For the text-containing cell, return its midpoint in (X, Y) coordinate format. 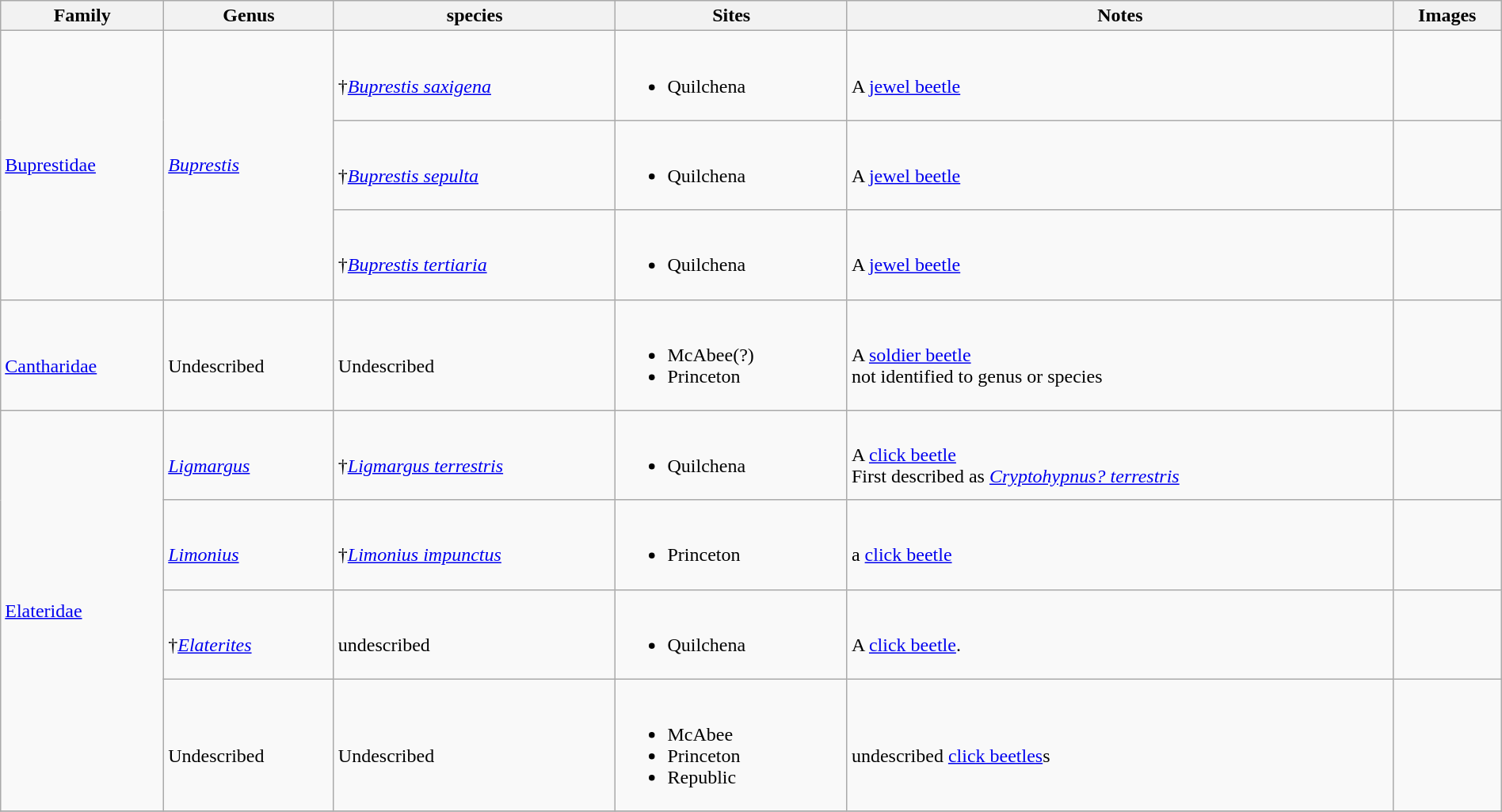
†Buprestis sepulta (475, 165)
Buprestidae (82, 165)
Ligmargus (249, 455)
A soldier beetle not identified to genus or species (1120, 355)
†Ligmargus terrestris (475, 455)
Family (82, 16)
species (475, 16)
Notes (1120, 16)
Sites (731, 16)
†Buprestis tertiaria (475, 255)
Princeton (731, 545)
†Elaterites (249, 634)
a click beetle (1120, 545)
A click beetle First described as Cryptohypnus? terrestris (1120, 455)
†Buprestis saxigena (475, 76)
Images (1447, 16)
†Limonius impunctus (475, 545)
Elateridae (82, 611)
undescribed click beetless (1120, 745)
undescribed (475, 634)
Limonius (249, 545)
McAbee(?)Princeton (731, 355)
Genus (249, 16)
Buprestis (249, 165)
Cantharidae (82, 355)
McAbeePrincetonRepublic (731, 745)
A click beetle. (1120, 634)
